Capture the cell that displays the provided text and extract its (x, y) central coordinate. 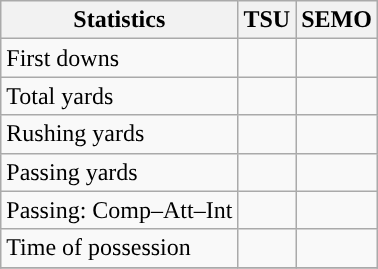
First downs (120, 58)
Passing: Comp–Att–Int (120, 210)
Rushing yards (120, 134)
Time of possession (120, 248)
Total yards (120, 96)
SEMO (337, 20)
Statistics (120, 20)
Passing yards (120, 172)
TSU (267, 20)
